Return the (X, Y) coordinate for the center point of the cell that contains the specified text.  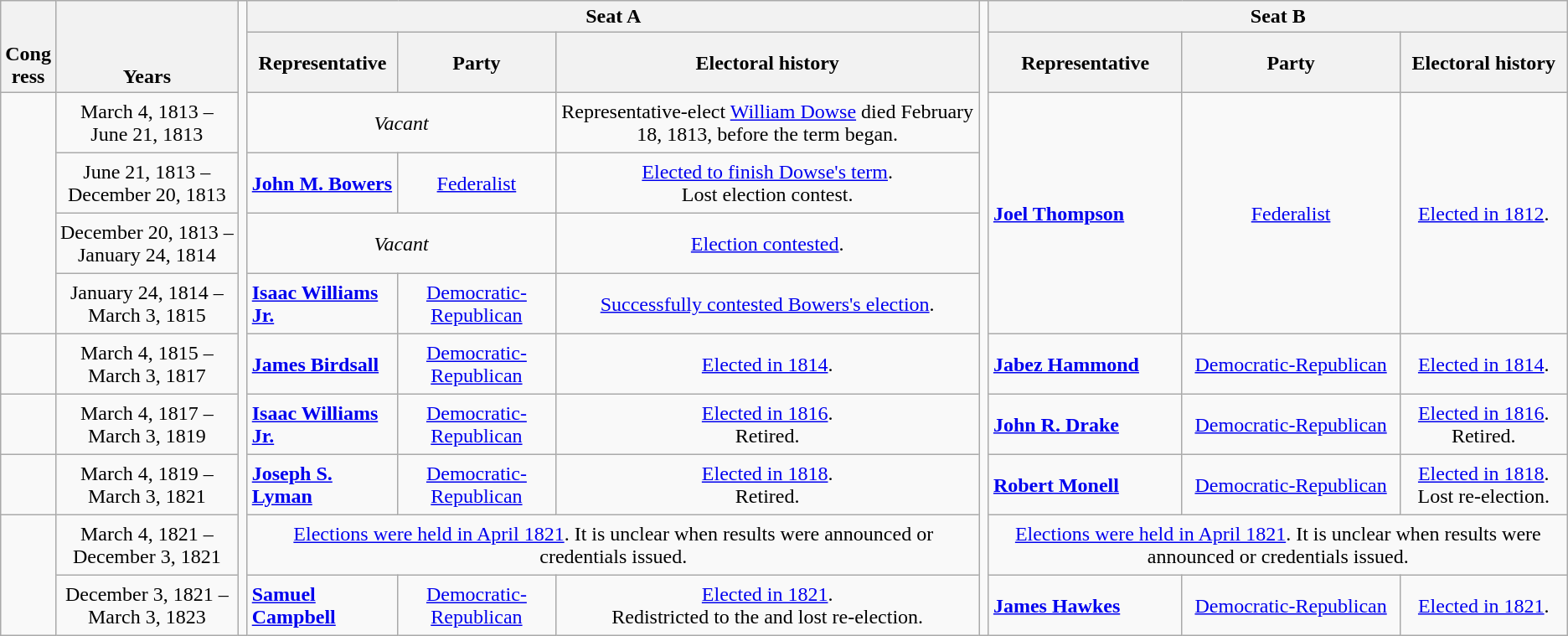
Elected to finish Dowse's term.Lost election contest. (767, 184)
James Birdsall (322, 365)
March 4, 1821 –December 3, 1821 (147, 546)
Elected in 1818.Lost re-election. (1483, 485)
March 4, 1813 –June 21, 1813 (147, 123)
Samuel Campbell (322, 606)
Robert Monell (1086, 485)
Successfully contested Bowers's election. (767, 304)
John R. Drake (1086, 425)
Seat A (613, 17)
Elected in 1812. (1483, 214)
John M. Bowers (322, 184)
Congress (28, 47)
Years (147, 47)
March 4, 1817 –March 3, 1819 (147, 425)
Joseph S. Lyman (322, 485)
January 24, 1814 –March 3, 1815 (147, 304)
Election contested. (767, 244)
Representative-elect William Dowse died February 18, 1813, before the term began. (767, 123)
Jabez Hammond (1086, 365)
James Hawkes (1086, 606)
Joel Thompson (1086, 214)
December 20, 1813 –January 24, 1814 (147, 244)
Elected in 1818.Retired. (767, 485)
Seat B (1278, 17)
March 4, 1819 –March 3, 1821 (147, 485)
December 3, 1821 –March 3, 1823 (147, 606)
Elected in 1821. (1483, 606)
March 4, 1815 –March 3, 1817 (147, 365)
June 21, 1813 –December 20, 1813 (147, 184)
Elected in 1821.Redistricted to the and lost re-election. (767, 606)
